Detect which cell encompasses the target text, then output its (X, Y) center coordinate. 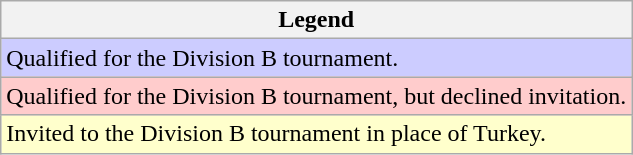
Legend (316, 20)
Qualified for the Division B tournament. (316, 58)
Invited to the Division B tournament in place of Turkey. (316, 134)
Qualified for the Division B tournament, but declined invitation. (316, 96)
